Provide the [X, Y] coordinate of the cell's center where the given text is located.  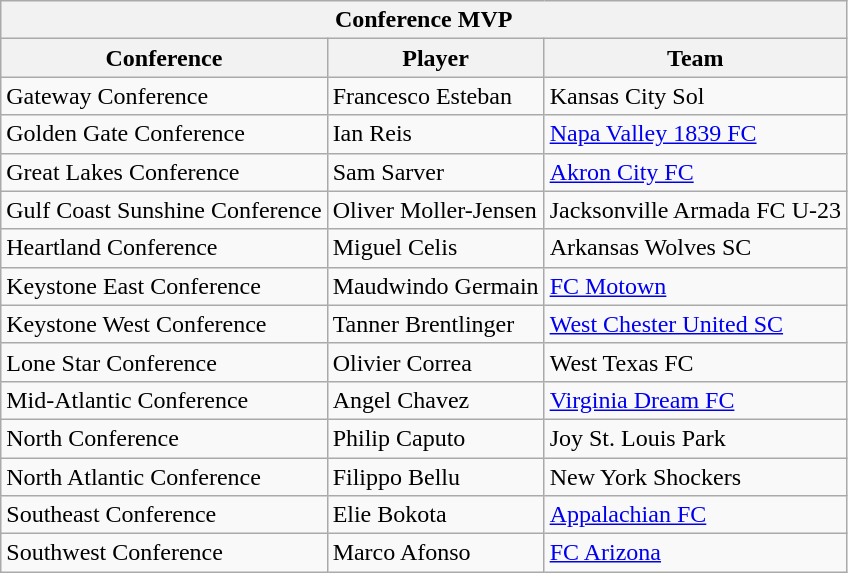
West Texas FC [695, 362]
Golden Gate Conference [164, 134]
Gateway Conference [164, 96]
Joy St. Louis Park [695, 438]
Napa Valley 1839 FC [695, 134]
Conference MVP [424, 20]
Great Lakes Conference [164, 172]
Maudwindo Germain [436, 286]
Team [695, 58]
Oliver Moller-Jensen [436, 210]
Virginia Dream FC [695, 400]
Keystone West Conference [164, 324]
Filippo Bellu [436, 477]
Heartland Conference [164, 248]
FC Motown [695, 286]
Kansas City Sol [695, 96]
Olivier Correa [436, 362]
FC Arizona [695, 553]
North Conference [164, 438]
Francesco Esteban [436, 96]
Ian Reis [436, 134]
Akron City FC [695, 172]
Conference [164, 58]
Arkansas Wolves SC [695, 248]
Angel Chavez [436, 400]
West Chester United SC [695, 324]
Mid-Atlantic Conference [164, 400]
New York Shockers [695, 477]
Keystone East Conference [164, 286]
Player [436, 58]
North Atlantic Conference [164, 477]
Southeast Conference [164, 515]
Sam Sarver [436, 172]
Miguel Celis [436, 248]
Southwest Conference [164, 553]
Philip Caputo [436, 438]
Tanner Brentlinger [436, 324]
Elie Bokota [436, 515]
Jacksonville Armada FC U-23 [695, 210]
Marco Afonso [436, 553]
Lone Star Conference [164, 362]
Appalachian FC [695, 515]
Gulf Coast Sunshine Conference [164, 210]
